Determine the [X, Y] coordinate at the center of the cell enclosing the given text.  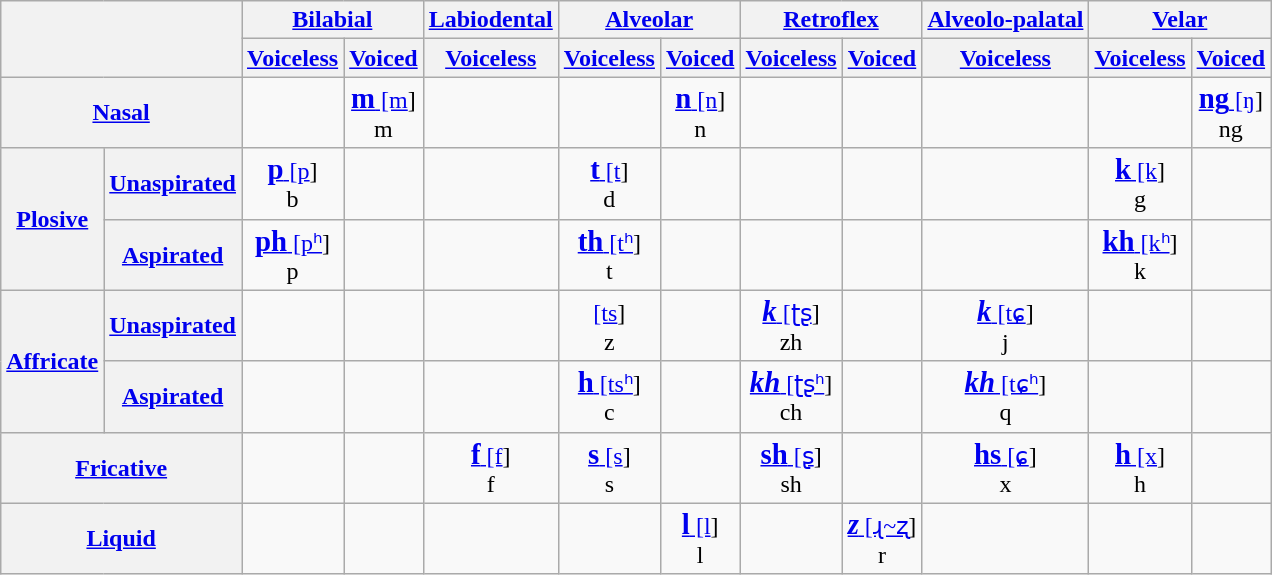
Fricative [122, 468]
f [f] f [490, 468]
Alveolar [649, 20]
n [n] n [700, 112]
Retroflex [831, 20]
[ts] z [609, 326]
kh [kʰ] k [1140, 254]
hs [ɕ] x [1006, 468]
ng [ŋ] ng [1231, 112]
Plosive [52, 219]
Nasal [122, 112]
Liquid [122, 538]
h [x] h [1140, 468]
th [tʰ] t [609, 254]
m [m] m [384, 112]
t [t] d [609, 184]
h [tsʰ] c [609, 396]
k [ʈʂ] zh [791, 326]
Velar [1180, 20]
s [s] s [609, 468]
sh [ʂ] sh [791, 468]
l [l] l [700, 538]
p [p] b [293, 184]
Alveolo-palatal [1006, 20]
z [ɻ~ʐ] r [882, 538]
kh [tɕʰ] q [1006, 396]
Labiodental [490, 20]
k [k] g [1140, 184]
kh [ʈʂʰ] ch [791, 396]
ph [pʰ] p [293, 254]
k [tɕ] j [1006, 326]
Affricate [52, 361]
Bilabial [333, 20]
